Scan for the cell matching the given text and deliver its [X, Y] coordinate at center. 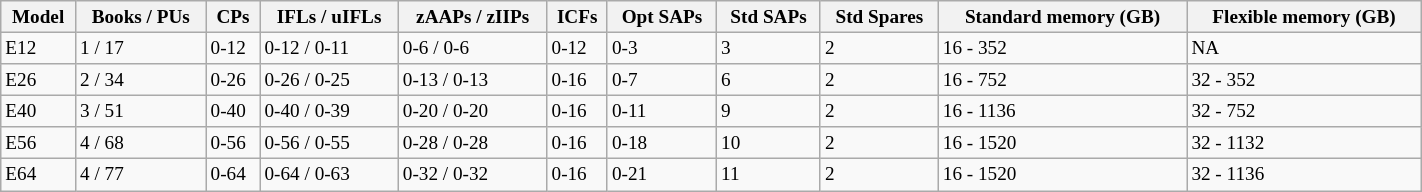
Std Spares [879, 17]
32 - 752 [1304, 111]
0-18 [662, 143]
NA [1304, 48]
0-32 / 0-32 [472, 175]
0-26 / 0-25 [329, 80]
0-64 [233, 175]
1 / 17 [140, 48]
0-13 / 0-13 [472, 80]
0-20 / 0-20 [472, 111]
E26 [38, 80]
0-6 / 0-6 [472, 48]
0-11 [662, 111]
2 / 34 [140, 80]
Standard memory (GB) [1062, 17]
0-40 [233, 111]
E40 [38, 111]
10 [769, 143]
0-26 [233, 80]
E64 [38, 175]
E12 [38, 48]
0-64 / 0-63 [329, 175]
E56 [38, 143]
3 / 51 [140, 111]
0-56 / 0-55 [329, 143]
0-40 / 0-39 [329, 111]
0-12 / 0-11 [329, 48]
32 - 352 [1304, 80]
0-21 [662, 175]
Opt SAPs [662, 17]
0-28 / 0-28 [472, 143]
9 [769, 111]
4 / 77 [140, 175]
Model [38, 17]
0-56 [233, 143]
CPs [233, 17]
0-3 [662, 48]
16 - 752 [1062, 80]
0-7 [662, 80]
6 [769, 80]
IFLs / uIFLs [329, 17]
11 [769, 175]
Flexible memory (GB) [1304, 17]
32 - 1132 [1304, 143]
zAAPs / zIIPs [472, 17]
4 / 68 [140, 143]
16 - 1136 [1062, 111]
Std SAPs [769, 17]
16 - 352 [1062, 48]
3 [769, 48]
Books / PUs [140, 17]
ICFs [577, 17]
32 - 1136 [1304, 175]
